Find where the given text appears and provide that cell's center as [X, Y] coordinate. 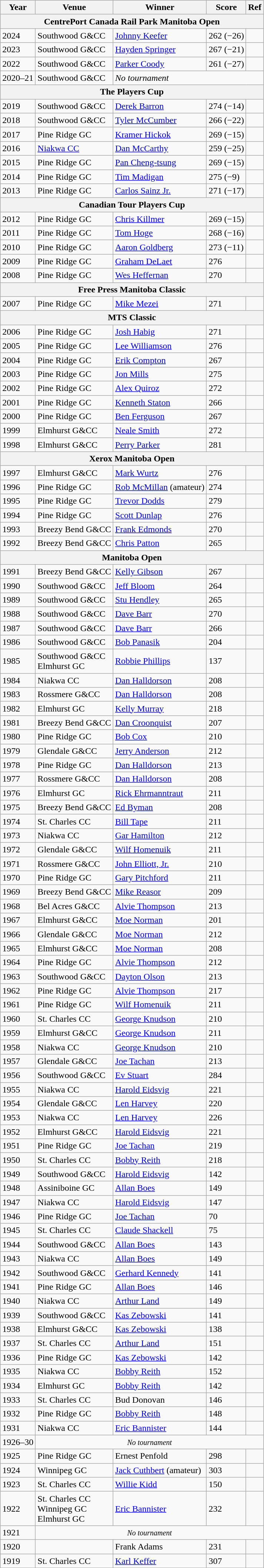
1962 [18, 991]
Carlos Sainz Jr. [160, 191]
Karl Keffer [160, 1561]
1964 [18, 962]
2018 [18, 120]
1955 [18, 1089]
1992 [18, 543]
1952 [18, 1132]
1991 [18, 571]
Pan Cheng-tsung [160, 162]
1950 [18, 1160]
1943 [18, 1259]
303 [227, 1470]
Dayton Olson [160, 977]
2012 [18, 219]
Free Press Manitoba Classic [132, 289]
1941 [18, 1287]
1985 [18, 661]
Graham DeLaet [160, 261]
Bud Donovan [160, 1400]
1983 [18, 695]
Tyler McCumber [160, 120]
Ev Stuart [160, 1075]
1995 [18, 501]
1973 [18, 835]
2020–21 [18, 78]
1958 [18, 1047]
1981 [18, 723]
Ed Byman [160, 807]
2013 [18, 191]
Jon Mills [160, 374]
1924 [18, 1470]
1947 [18, 1202]
273 (−11) [227, 247]
1993 [18, 529]
Rob McMillan (amateur) [160, 487]
2001 [18, 402]
232 [227, 1508]
John Elliott, Jr. [160, 864]
268 (−16) [227, 233]
Jerry Anderson [160, 751]
2000 [18, 417]
2010 [18, 247]
209 [227, 892]
1951 [18, 1146]
1999 [18, 431]
1984 [18, 680]
Dan Croonquist [160, 723]
274 [227, 487]
Canadian Tour Players Cup [132, 205]
2022 [18, 64]
1996 [18, 487]
Alex Quiroz [160, 388]
1920 [18, 1547]
Winnipeg GC [74, 1470]
1966 [18, 934]
Venue [74, 7]
1949 [18, 1174]
143 [227, 1244]
Assiniboine GC [74, 1188]
1940 [18, 1301]
2007 [18, 304]
284 [227, 1075]
267 (−21) [227, 50]
1994 [18, 515]
2006 [18, 332]
1954 [18, 1104]
275 [227, 374]
2008 [18, 275]
1953 [18, 1118]
Neale Smith [160, 431]
Gerhard Kennedy [160, 1273]
2004 [18, 360]
Bob Cox [160, 737]
Robbie Phillips [160, 661]
1935 [18, 1372]
2019 [18, 106]
2015 [18, 162]
Chris Patton [160, 543]
Mark Wurtz [160, 473]
Jack Cuthbert (amateur) [160, 1470]
Wes Heffernan [160, 275]
MTS Classic [132, 318]
274 (−14) [227, 106]
CentrePort Canada Rail Park Manitoba Open [132, 21]
138 [227, 1329]
2002 [18, 388]
226 [227, 1118]
2003 [18, 374]
2023 [18, 50]
1998 [18, 445]
264 [227, 586]
Kelly Gibson [160, 571]
1986 [18, 642]
1959 [18, 1033]
217 [227, 991]
Manitoba Open [132, 557]
Frank Adams [160, 1547]
Stu Hendley [160, 600]
1972 [18, 849]
Claude Shackell [160, 1230]
1960 [18, 1019]
Gary Pitchford [160, 878]
70 [227, 1216]
279 [227, 501]
1921 [18, 1532]
1945 [18, 1230]
Jeff Bloom [160, 586]
Ernest Penfold [160, 1456]
Ref [255, 7]
Kelly Murray [160, 709]
Ben Ferguson [160, 417]
Bob Panasik [160, 642]
Winner [160, 7]
1965 [18, 948]
266 (−22) [227, 120]
1978 [18, 765]
Willie Kidd [160, 1484]
1988 [18, 614]
207 [227, 723]
1967 [18, 920]
Derek Barron [160, 106]
Perry Parker [160, 445]
262 (−26) [227, 36]
Mike Mezei [160, 304]
1961 [18, 1005]
75 [227, 1230]
2011 [18, 233]
1948 [18, 1188]
1942 [18, 1273]
307 [227, 1561]
137 [227, 661]
151 [227, 1343]
1971 [18, 864]
2009 [18, 261]
Mike Reasor [160, 892]
1922 [18, 1508]
220 [227, 1104]
1977 [18, 779]
1980 [18, 737]
Parker Coody [160, 64]
1997 [18, 473]
St. Charles CCWinnipeg GCElmhurst GC [74, 1508]
Hayden Springer [160, 50]
Kramer Hickok [160, 134]
Rick Ehrmanntraut [160, 793]
Dan McCarthy [160, 148]
261 (−27) [227, 64]
204 [227, 642]
Tim Madigan [160, 177]
1956 [18, 1075]
1963 [18, 977]
1969 [18, 892]
1957 [18, 1061]
1934 [18, 1386]
Lee Williamson [160, 346]
1975 [18, 807]
1939 [18, 1315]
Score [227, 7]
Aaron Goldberg [160, 247]
Frank Edmonds [160, 529]
201 [227, 920]
1923 [18, 1484]
1919 [18, 1561]
2005 [18, 346]
144 [227, 1428]
1944 [18, 1244]
1987 [18, 628]
259 (−25) [227, 148]
281 [227, 445]
1946 [18, 1216]
1974 [18, 821]
1979 [18, 751]
Gar Hamilton [160, 835]
148 [227, 1414]
298 [227, 1456]
Year [18, 7]
147 [227, 1202]
219 [227, 1146]
Tom Hoge [160, 233]
1932 [18, 1414]
1976 [18, 793]
Trevor Dodds [160, 501]
2017 [18, 134]
2016 [18, 148]
1970 [18, 878]
1926–30 [18, 1442]
2014 [18, 177]
Chris Killmer [160, 219]
150 [227, 1484]
Bill Tape [160, 821]
1968 [18, 906]
1933 [18, 1400]
1990 [18, 586]
1989 [18, 600]
Kenneth Staton [160, 402]
271 (−17) [227, 191]
Erik Compton [160, 360]
Scott Dunlap [160, 515]
231 [227, 1547]
Xerox Manitoba Open [132, 459]
1925 [18, 1456]
275 (−9) [227, 177]
1937 [18, 1343]
Bel Acres G&CC [74, 906]
1938 [18, 1329]
1936 [18, 1358]
Johnny Keefer [160, 36]
1931 [18, 1428]
The Players Cup [132, 92]
152 [227, 1372]
2024 [18, 36]
Southwood G&CCElmhurst GC [74, 661]
1982 [18, 709]
Josh Habig [160, 332]
